Identify which cell holds the provided text, then report its (x, y) central coordinate. 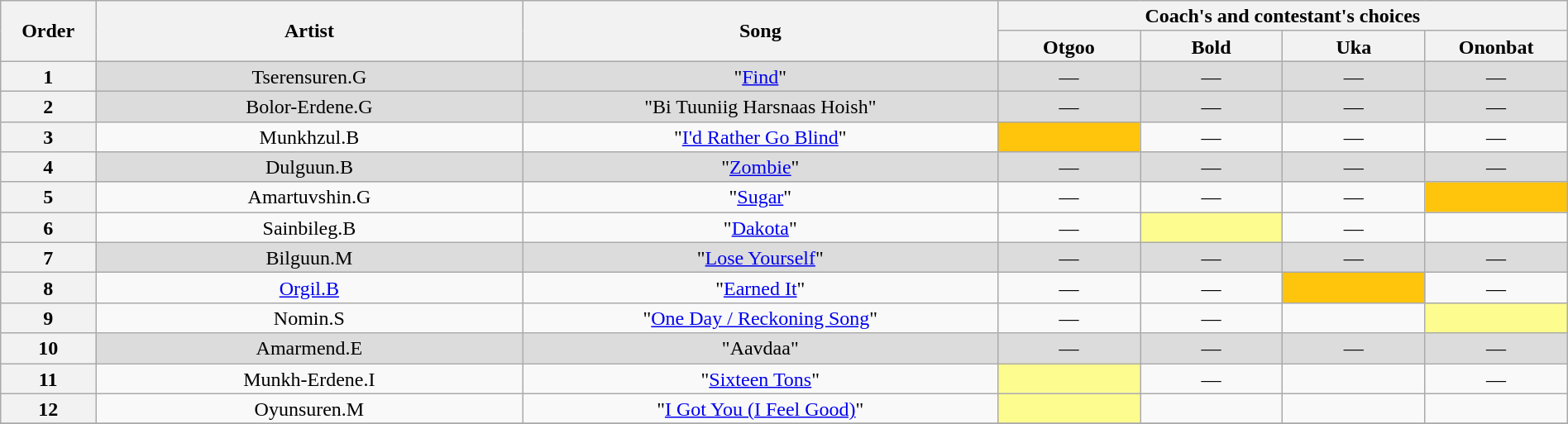
"Sugar" (760, 197)
1 (48, 76)
3 (48, 137)
"Zombie" (760, 167)
Order (48, 31)
6 (48, 228)
11 (48, 379)
Otgoo (1068, 46)
4 (48, 167)
Munkhzul.B (309, 137)
Nomin.S (309, 317)
"I Got You (I Feel Good)" (760, 408)
Song (760, 31)
Sainbileg.B (309, 228)
Bold (1212, 46)
5 (48, 197)
"Earned It" (760, 288)
Orgil.B (309, 288)
Dulguun.B (309, 167)
Amarmend.E (309, 349)
Amartuvshin.G (309, 197)
8 (48, 288)
9 (48, 317)
7 (48, 258)
Artist (309, 31)
"One Day / Reckoning Song" (760, 317)
Ononbat (1496, 46)
2 (48, 106)
Bilguun.M (309, 258)
Munkh-Erdene.I (309, 379)
"Sixteen Tons" (760, 379)
"Lose Yourself" (760, 258)
"Find" (760, 76)
"I'd Rather Go Blind" (760, 137)
Oyunsuren.M (309, 408)
Coach's and contestant's choices (1282, 17)
"Aavdaa" (760, 349)
"Bi Tuuniig Harsnaas Hoish" (760, 106)
"Dakota" (760, 228)
Uka (1354, 46)
10 (48, 349)
Bolor-Erdene.G (309, 106)
12 (48, 408)
Tserensuren.G (309, 76)
